Return [X, Y] of the center of cell containing provided text 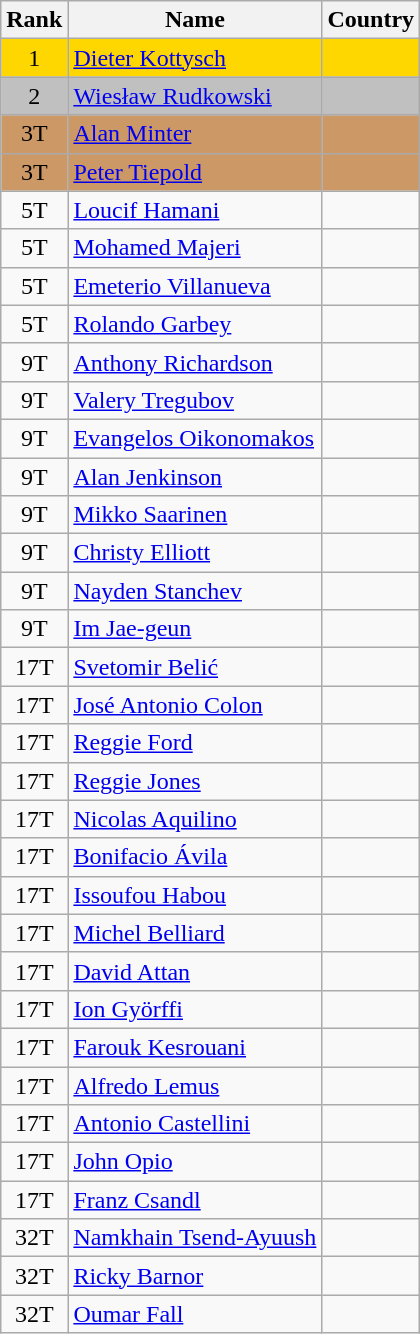
Mohamed Majeri [195, 248]
Svetomir Belić [195, 667]
Alan Minter [195, 134]
José Antonio Colon [195, 705]
Bonifacio Ávila [195, 857]
Im Jae-geun [195, 629]
Alan Jenkinson [195, 477]
Christy Elliott [195, 553]
John Opio [195, 1162]
Farouk Kesrouani [195, 1047]
Nayden Stanchev [195, 591]
Oumar Fall [195, 1314]
Reggie Ford [195, 743]
Franz Csandl [195, 1200]
Michel Belliard [195, 933]
Mikko Saarinen [195, 515]
1 [34, 58]
David Attan [195, 971]
Ion Györffi [195, 1009]
Alfredo Lemus [195, 1085]
Wiesław Rudkowski [195, 96]
Antonio Castellini [195, 1124]
Rank [34, 20]
Peter Tiepold [195, 172]
Rolando Garbey [195, 324]
Valery Tregubov [195, 400]
Emeterio Villanueva [195, 286]
Anthony Richardson [195, 362]
2 [34, 96]
Nicolas Aquilino [195, 819]
Issoufou Habou [195, 895]
Dieter Kottysch [195, 58]
Loucif Hamani [195, 210]
Evangelos Oikonomakos [195, 438]
Ricky Barnor [195, 1276]
Reggie Jones [195, 781]
Name [195, 20]
Country [371, 20]
Namkhain Tsend-Ayuush [195, 1238]
